Identify which cell holds the provided text, then report its [x, y] central coordinate. 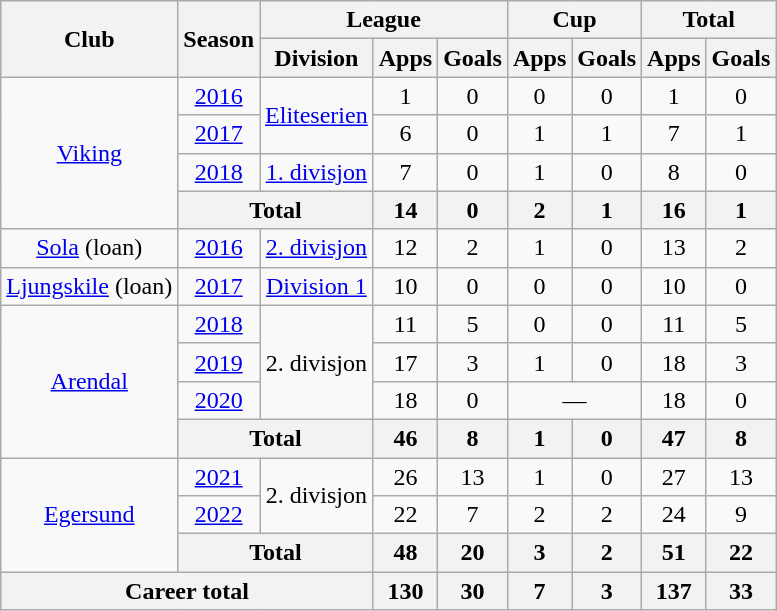
130 [405, 591]
27 [674, 477]
14 [405, 210]
2022 [219, 515]
26 [405, 477]
Division [317, 58]
Eliteserien [317, 115]
Sola (loan) [90, 248]
12 [405, 248]
Egersund [90, 515]
17 [405, 362]
Ljungskile (loan) [90, 286]
2019 [219, 362]
16 [674, 210]
46 [405, 438]
Career total [187, 591]
Division 1 [317, 286]
33 [741, 591]
— [574, 400]
Viking [90, 153]
20 [473, 553]
9 [741, 515]
2021 [219, 477]
47 [674, 438]
Cup [574, 20]
137 [674, 591]
League [384, 20]
Arendal [90, 381]
1. divisjon [317, 172]
2020 [219, 400]
51 [674, 553]
48 [405, 553]
24 [674, 515]
Club [90, 39]
30 [473, 591]
Season [219, 39]
6 [405, 134]
